Identify which cell holds the provided text, then report its (X, Y) central coordinate. 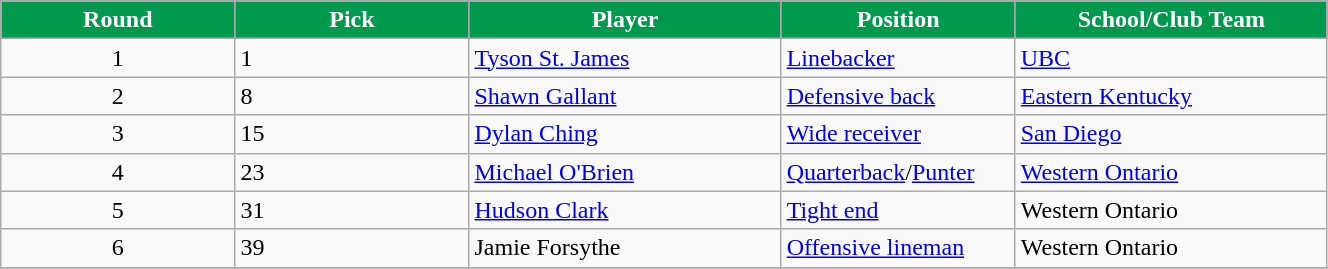
8 (352, 96)
2 (118, 96)
5 (118, 210)
15 (352, 134)
Round (118, 20)
UBC (1171, 58)
Tight end (898, 210)
3 (118, 134)
31 (352, 210)
San Diego (1171, 134)
School/Club Team (1171, 20)
Player (625, 20)
Hudson Clark (625, 210)
Tyson St. James (625, 58)
Jamie Forsythe (625, 248)
Wide receiver (898, 134)
Pick (352, 20)
Offensive lineman (898, 248)
4 (118, 172)
Eastern Kentucky (1171, 96)
Michael O'Brien (625, 172)
Position (898, 20)
Shawn Gallant (625, 96)
6 (118, 248)
Defensive back (898, 96)
39 (352, 248)
Quarterback/Punter (898, 172)
Linebacker (898, 58)
23 (352, 172)
Dylan Ching (625, 134)
